For the text-containing cell, return its midpoint in [X, Y] coordinate format. 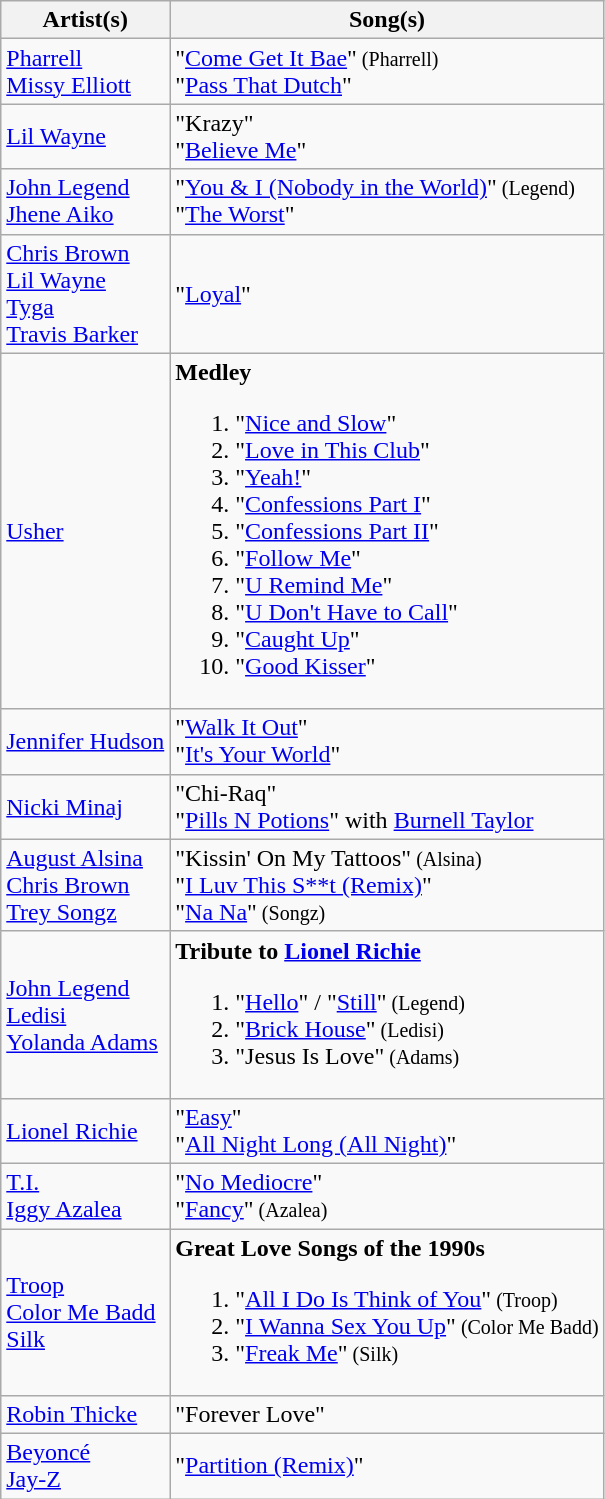
Artist(s) [86, 20]
BeyoncéJay-Z [86, 1466]
August AlsinaChris BrownTrey Songz [86, 885]
Great Love Songs of the 1990s"All I Do Is Think of You" (Troop)"I Wanna Sex You Up" (Color Me Badd)"Freak Me" (Silk) [387, 1312]
"Chi-Raq""Pills N Potions" with Burnell Taylor [387, 806]
Song(s) [387, 20]
"Walk It Out""It's Your World" [387, 742]
"Come Get It Bae" (Pharrell)"Pass That Dutch" [387, 72]
"No Mediocre""Fancy" (Azalea) [387, 1196]
"Krazy""Believe Me" [387, 136]
"Loyal" [387, 294]
Usher [86, 531]
TroopColor Me BaddSilk [86, 1312]
John LegendJhene Aiko [86, 202]
Jennifer Hudson [86, 742]
Tribute to Lionel Richie"Hello" / "Still" (Legend)"Brick House" (Ledisi)"Jesus Is Love" (Adams) [387, 1014]
"Partition (Remix)" [387, 1466]
PharrellMissy Elliott [86, 72]
Robin Thicke [86, 1415]
John LegendLedisiYolanda Adams [86, 1014]
Chris BrownLil WayneTygaTravis Barker [86, 294]
"You & I (Nobody in the World)" (Legend)"The Worst" [387, 202]
"Easy""All Night Long (All Night)" [387, 1130]
Lil Wayne [86, 136]
"Kissin' On My Tattoos" (Alsina)"I Luv This S**t (Remix)""Na Na" (Songz) [387, 885]
Nicki Minaj [86, 806]
"Forever Love" [387, 1415]
Lionel Richie [86, 1130]
T.I.Iggy Azalea [86, 1196]
